Extract the (X, Y) coordinate from the center of the cell holding the provided text.  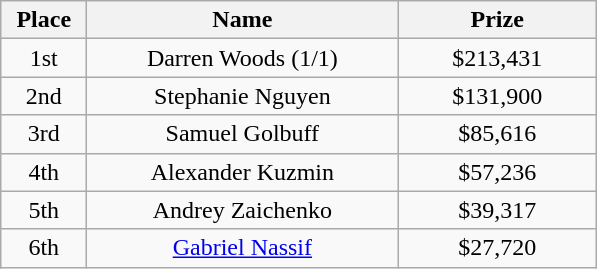
Darren Woods (1/1) (242, 58)
Place (44, 20)
$131,900 (498, 96)
5th (44, 210)
$57,236 (498, 172)
Andrey Zaichenko (242, 210)
4th (44, 172)
6th (44, 248)
$27,720 (498, 248)
$39,317 (498, 210)
3rd (44, 134)
Prize (498, 20)
$213,431 (498, 58)
Samuel Golbuff (242, 134)
1st (44, 58)
Stephanie Nguyen (242, 96)
Name (242, 20)
Gabriel Nassif (242, 248)
$85,616 (498, 134)
Alexander Kuzmin (242, 172)
2nd (44, 96)
